Identify which cell holds the provided text, then report its [x, y] central coordinate. 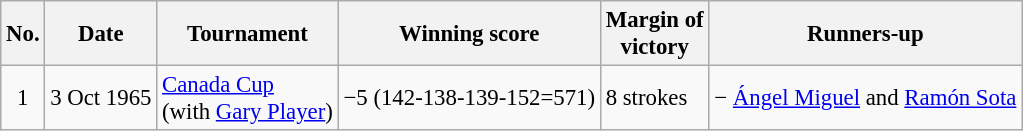
−5 (142-138-139-152=571) [469, 98]
No. [23, 34]
− Ángel Miguel and Ramón Sota [866, 98]
Date [101, 34]
Margin ofvictory [654, 34]
Tournament [248, 34]
Winning score [469, 34]
1 [23, 98]
Runners-up [866, 34]
8 strokes [654, 98]
Canada Cup(with Gary Player) [248, 98]
3 Oct 1965 [101, 98]
